For the text-containing cell, return its midpoint in (X, Y) coordinate format. 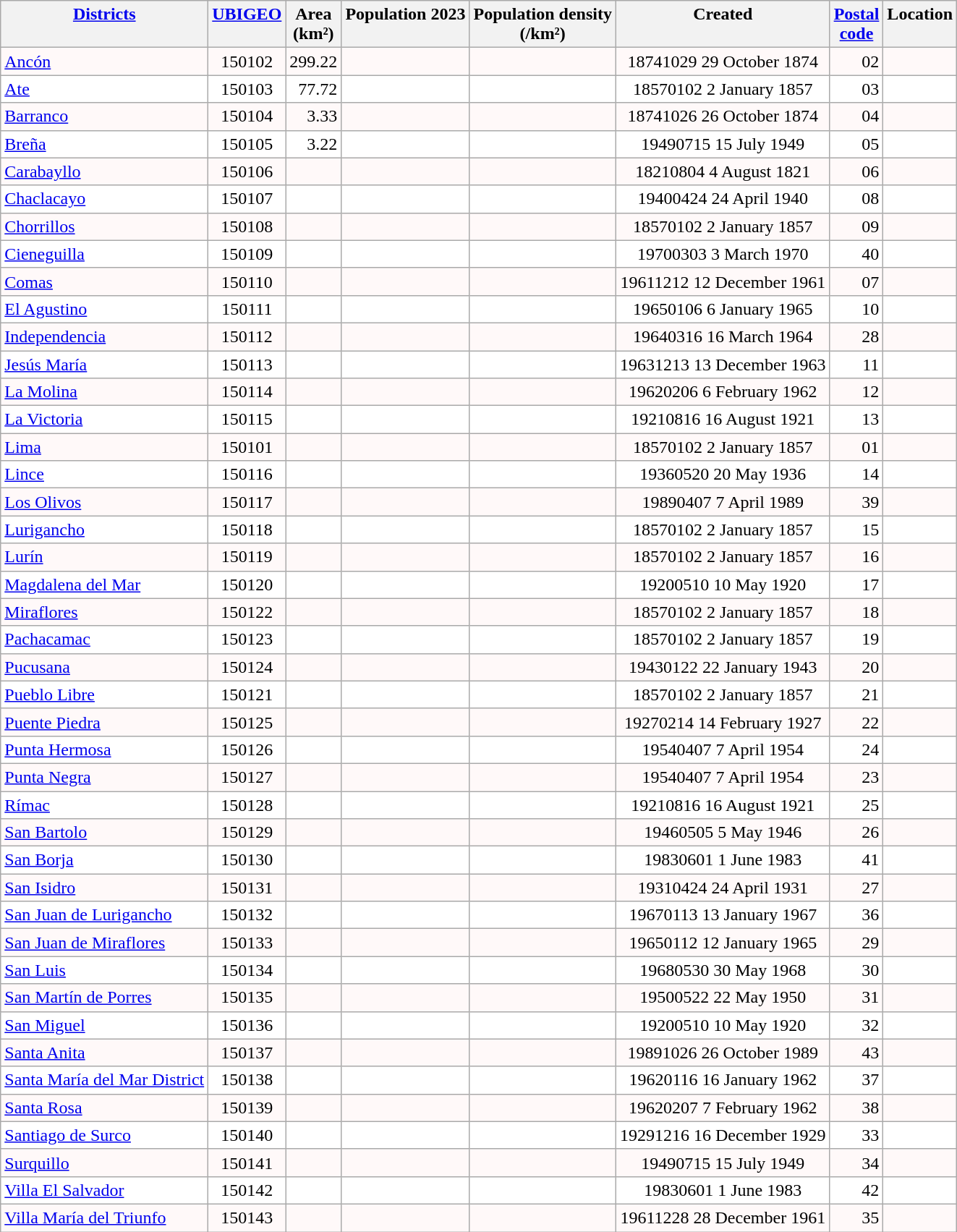
Ancón (104, 61)
150103 (247, 89)
06 (856, 171)
37 (856, 1080)
19650106 6 January 1965 (723, 309)
150139 (247, 1108)
15 (856, 530)
13 (856, 420)
150140 (247, 1135)
150128 (247, 805)
Created (723, 25)
3.33 (314, 116)
18 (856, 612)
3.22 (314, 144)
150133 (247, 943)
El Agustino (104, 309)
77.72 (314, 89)
150127 (247, 777)
Chaclacayo (104, 199)
31 (856, 998)
18741029 29 October 1874 (723, 61)
150118 (247, 530)
Barranco (104, 116)
19620116 16 January 1962 (723, 1080)
150113 (247, 364)
Santa Anita (104, 1053)
32 (856, 1025)
19460505 5 May 1946 (723, 833)
La Victoria (104, 420)
19700303 3 March 1970 (723, 254)
18210804 4 August 1821 (723, 171)
Magdalena del Mar (104, 585)
150142 (247, 1190)
07 (856, 281)
150143 (247, 1218)
150110 (247, 281)
Chorrillos (104, 226)
150122 (247, 612)
Jesús María (104, 364)
Postalcode (856, 25)
34 (856, 1163)
19620207 7 February 1962 (723, 1108)
Population density(/km²) (543, 25)
19611212 12 December 1961 (723, 281)
San Juan de Miraflores (104, 943)
299.22 (314, 61)
150112 (247, 336)
19890407 7 April 1989 (723, 502)
Santiago de Surco (104, 1135)
150121 (247, 694)
San Bartolo (104, 833)
19291216 16 December 1929 (723, 1135)
150106 (247, 171)
150105 (247, 144)
40 (856, 254)
19611228 28 December 1961 (723, 1218)
19400424 24 April 1940 (723, 199)
05 (856, 144)
19360520 20 May 1936 (723, 475)
Cieneguilla (104, 254)
42 (856, 1190)
19631213 13 December 1963 (723, 364)
16 (856, 557)
150131 (247, 888)
28 (856, 336)
150108 (247, 226)
150117 (247, 502)
Rímac (104, 805)
San Martín de Porres (104, 998)
01 (856, 447)
150104 (247, 116)
150107 (247, 199)
150101 (247, 447)
150138 (247, 1080)
Pucusana (104, 667)
39 (856, 502)
29 (856, 943)
11 (856, 364)
150136 (247, 1025)
150116 (247, 475)
San Isidro (104, 888)
150102 (247, 61)
Lurigancho (104, 530)
Miraflores (104, 612)
Punta Negra (104, 777)
Los Olivos (104, 502)
19640316 16 March 1964 (723, 336)
Pueblo Libre (104, 694)
19620206 6 February 1962 (723, 392)
23 (856, 777)
UBIGEO (247, 25)
Area(km²) (314, 25)
150135 (247, 998)
150126 (247, 749)
Surquillo (104, 1163)
150125 (247, 722)
Districts (104, 25)
19270214 14 February 1927 (723, 722)
150134 (247, 970)
San Miguel (104, 1025)
19891026 26 October 1989 (723, 1053)
Lurín (104, 557)
19680530 30 May 1968 (723, 970)
38 (856, 1108)
19650112 12 January 1965 (723, 943)
27 (856, 888)
18741026 26 October 1874 (723, 116)
150120 (247, 585)
17 (856, 585)
150109 (247, 254)
Villa El Salvador (104, 1190)
150119 (247, 557)
150124 (247, 667)
150129 (247, 833)
14 (856, 475)
21 (856, 694)
03 (856, 89)
Comas (104, 281)
150123 (247, 640)
19310424 24 April 1931 (723, 888)
02 (856, 61)
150137 (247, 1053)
25 (856, 805)
Punta Hermosa (104, 749)
10 (856, 309)
12 (856, 392)
Pachacamac (104, 640)
150132 (247, 915)
150141 (247, 1163)
24 (856, 749)
Location (920, 25)
04 (856, 116)
Ate (104, 89)
150111 (247, 309)
150114 (247, 392)
30 (856, 970)
Santa María del Mar District (104, 1080)
San Juan de Lurigancho (104, 915)
San Borja (104, 860)
35 (856, 1218)
Lima (104, 447)
19430122 22 January 1943 (723, 667)
Independencia (104, 336)
22 (856, 722)
33 (856, 1135)
43 (856, 1053)
Villa María del Triunfo (104, 1218)
Santa Rosa (104, 1108)
Lince (104, 475)
Carabayllo (104, 171)
Population 2023 (405, 25)
09 (856, 226)
19670113 13 January 1967 (723, 915)
08 (856, 199)
41 (856, 860)
Breña (104, 144)
19500522 22 May 1950 (723, 998)
La Molina (104, 392)
Puente Piedra (104, 722)
26 (856, 833)
San Luis (104, 970)
20 (856, 667)
150115 (247, 420)
36 (856, 915)
150130 (247, 860)
19 (856, 640)
